Extract the (x, y) coordinate from the center of the cell holding the provided text.  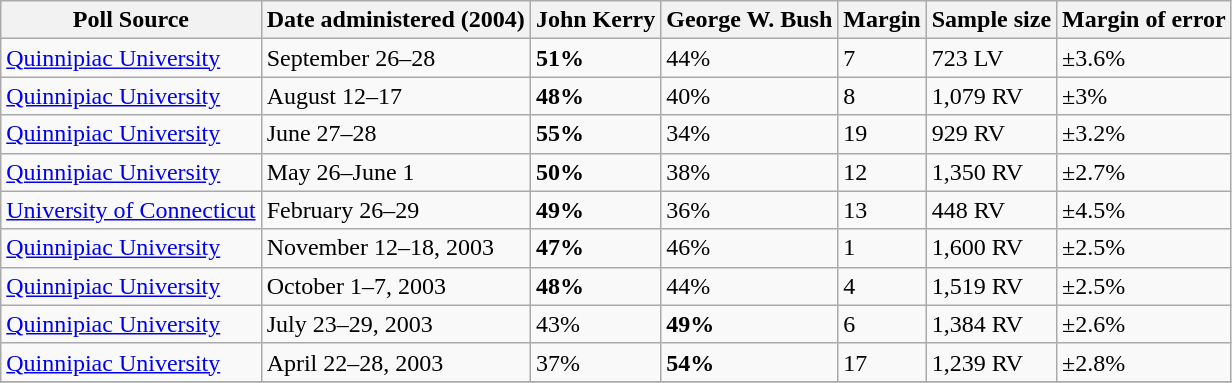
October 1–7, 2003 (396, 286)
George W. Bush (750, 20)
August 12–17 (396, 96)
Date administered (2004) (396, 20)
17 (882, 362)
448 RV (991, 210)
±3% (1144, 96)
55% (595, 134)
40% (750, 96)
6 (882, 324)
Margin (882, 20)
September 26–28 (396, 58)
38% (750, 172)
Margin of error (1144, 20)
1,350 RV (991, 172)
1,079 RV (991, 96)
±2.7% (1144, 172)
February 26–29 (396, 210)
8 (882, 96)
51% (595, 58)
±2.8% (1144, 362)
1,384 RV (991, 324)
37% (595, 362)
12 (882, 172)
±3.6% (1144, 58)
43% (595, 324)
May 26–June 1 (396, 172)
Sample size (991, 20)
46% (750, 248)
47% (595, 248)
4 (882, 286)
13 (882, 210)
June 27–28 (396, 134)
University of Connecticut (131, 210)
1,519 RV (991, 286)
1,600 RV (991, 248)
April 22–28, 2003 (396, 362)
19 (882, 134)
1 (882, 248)
±4.5% (1144, 210)
July 23–29, 2003 (396, 324)
±3.2% (1144, 134)
John Kerry (595, 20)
±2.6% (1144, 324)
50% (595, 172)
929 RV (991, 134)
1,239 RV (991, 362)
34% (750, 134)
54% (750, 362)
Poll Source (131, 20)
November 12–18, 2003 (396, 248)
36% (750, 210)
723 LV (991, 58)
7 (882, 58)
